Detect which cell encompasses the target text, then output its (x, y) center coordinate. 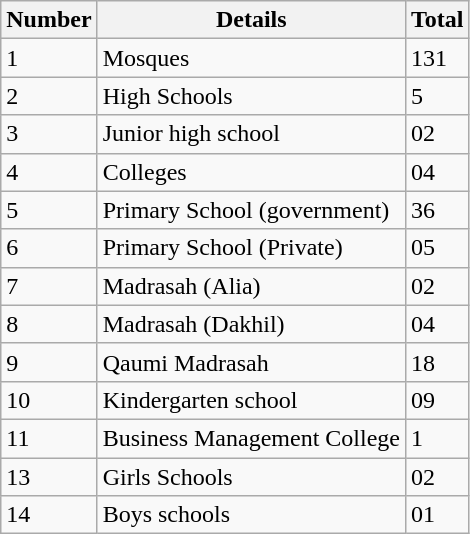
09 (437, 400)
Madrasah (Dakhil) (251, 324)
Colleges (251, 172)
Boys schools (251, 515)
Kindergarten school (251, 400)
05 (437, 248)
Qaumi Madrasah (251, 362)
3 (49, 134)
01 (437, 515)
Girls Schools (251, 477)
18 (437, 362)
8 (49, 324)
11 (49, 438)
Business Management College (251, 438)
Primary School (government) (251, 210)
6 (49, 248)
9 (49, 362)
Junior high school (251, 134)
Details (251, 20)
Number (49, 20)
131 (437, 58)
10 (49, 400)
Total (437, 20)
High Schools (251, 96)
2 (49, 96)
7 (49, 286)
36 (437, 210)
13 (49, 477)
4 (49, 172)
Primary School (Private) (251, 248)
14 (49, 515)
Madrasah (Alia) (251, 286)
Mosques (251, 58)
